Locate the cell with the specified text and output its (x, y) center coordinate. 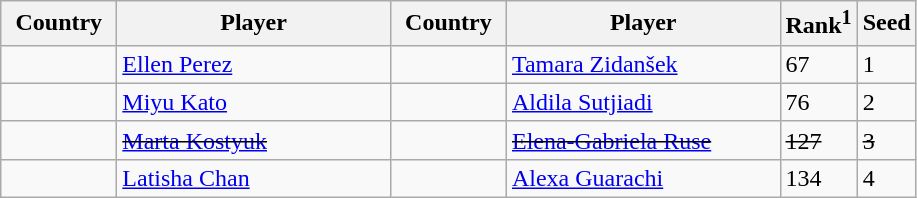
67 (818, 64)
1 (886, 64)
Ellen Perez (254, 64)
Miyu Kato (254, 102)
Alexa Guarachi (643, 178)
Aldila Sutjiadi (643, 102)
Elena-Gabriela Ruse (643, 140)
Rank1 (818, 24)
Marta Kostyuk (254, 140)
Tamara Zidanšek (643, 64)
4 (886, 178)
76 (818, 102)
127 (818, 140)
3 (886, 140)
Seed (886, 24)
Latisha Chan (254, 178)
134 (818, 178)
2 (886, 102)
